Pinpoint the cell where the given text exists, returning its (X, Y) midpoint coordinate. 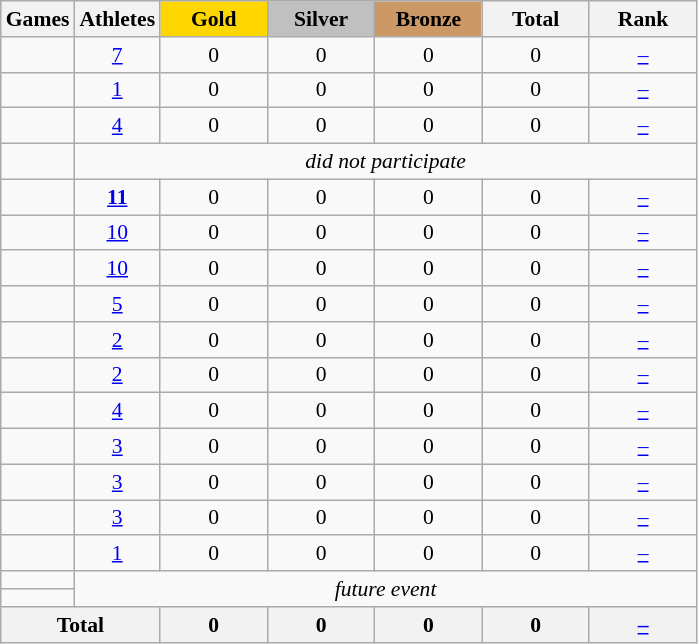
7 (117, 55)
Silver (320, 19)
Bronze (428, 19)
11 (117, 197)
Games (38, 19)
Gold (214, 19)
Athletes (117, 19)
5 (117, 304)
future event (385, 589)
Rank (642, 19)
did not participate (385, 162)
